Scan for the cell matching the given text and deliver its (x, y) coordinate at center. 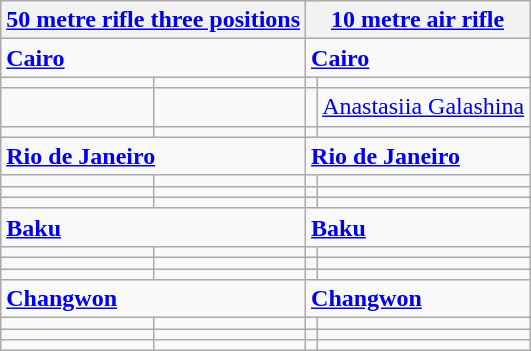
Anastasiia Galashina (424, 107)
50 metre rifle three positions (154, 20)
10 metre air rifle (418, 20)
